Determine the [x, y] coordinate at the center of the cell enclosing the given text.  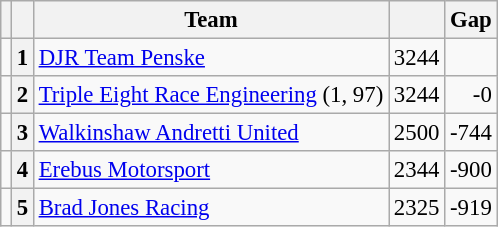
-744 [471, 133]
2 [22, 95]
4 [22, 170]
2500 [417, 133]
DJR Team Penske [210, 58]
1 [22, 58]
-0 [471, 95]
-919 [471, 208]
Triple Eight Race Engineering (1, 97) [210, 95]
5 [22, 208]
Erebus Motorsport [210, 170]
Brad Jones Racing [210, 208]
Team [210, 20]
3 [22, 133]
2325 [417, 208]
Walkinshaw Andretti United [210, 133]
2344 [417, 170]
Gap [471, 20]
-900 [471, 170]
